Return the [x, y] coordinate for the center point of the cell that contains the specified text.  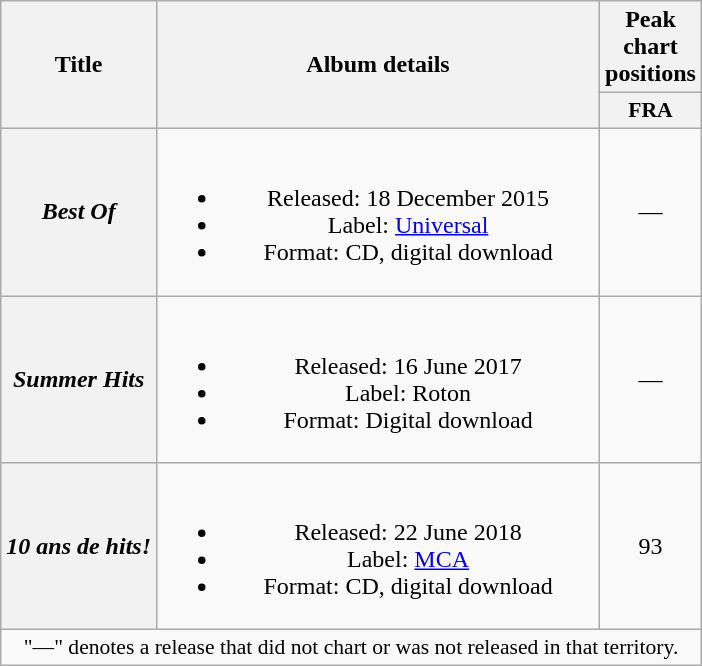
Released: 22 June 2018Label: MCAFormat: CD, digital download [378, 546]
Album details [378, 65]
Title [79, 65]
Best Of [79, 212]
Peak chart positions [651, 47]
Released: 18 December 2015Label: UniversalFormat: CD, digital download [378, 212]
93 [651, 546]
Summer Hits [79, 380]
FRA [651, 111]
Released: 16 June 2017Label: RotonFormat: Digital download [378, 380]
"—" denotes a release that did not chart or was not released in that territory. [352, 648]
10 ans de hits! [79, 546]
